Return [x, y] of the center of cell containing provided text 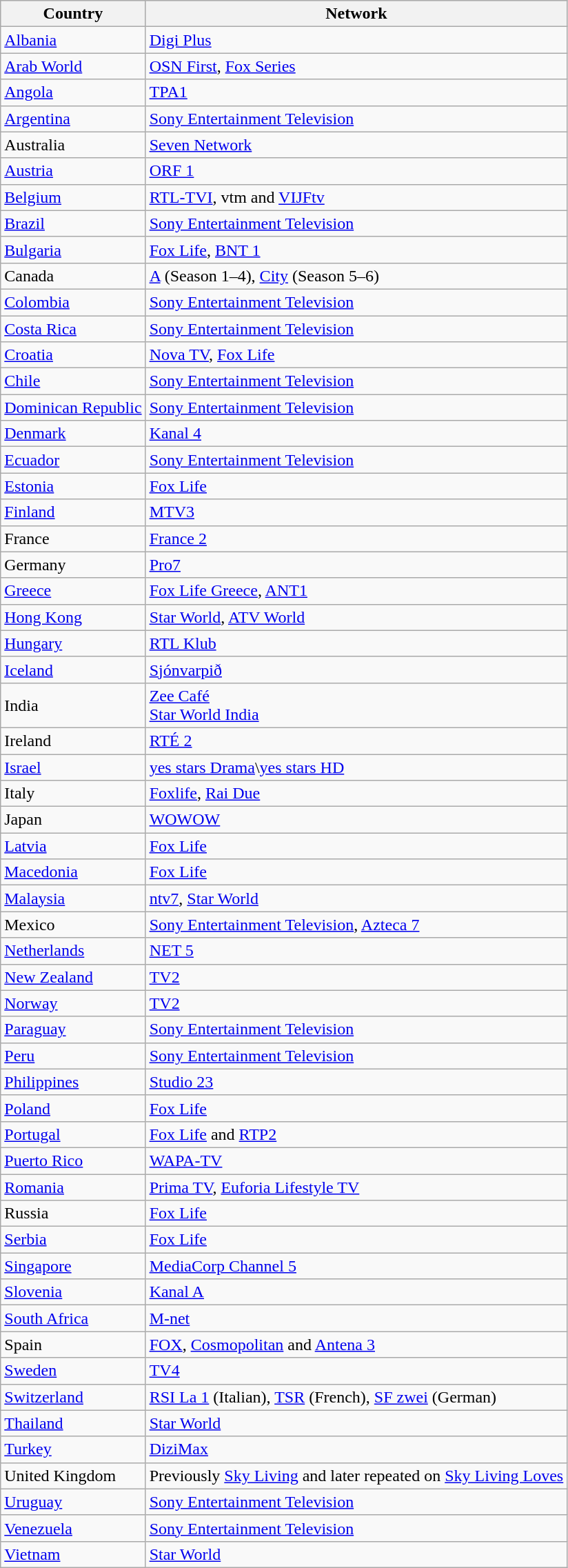
Switzerland [73, 1397]
FOX, Cosmopolitan and Antena 3 [356, 1345]
France [73, 539]
ORF 1 [356, 171]
Belgium [73, 197]
TV4 [356, 1371]
yes stars Drama\yes stars HD [356, 767]
MediaCorp Channel 5 [356, 1266]
Kanal A [356, 1292]
WOWOW [356, 820]
Colombia [73, 302]
Spain [73, 1345]
United Kingdom [73, 1476]
RSI La 1 (Italian), TSR (French), SF zwei (German) [356, 1397]
Arab World [73, 66]
OSN First, Fox Series [356, 66]
Fox Life, BNT 1 [356, 250]
Poland [73, 1108]
Paraguay [73, 1029]
Netherlands [73, 951]
Estonia [73, 486]
Country [73, 14]
Greece [73, 591]
Singapore [73, 1266]
Uruguay [73, 1502]
Puerto Rico [73, 1160]
Angola [73, 92]
Vietnam [73, 1554]
Previously Sky Living and later repeated on Sky Living Loves [356, 1476]
Seven Network [356, 145]
New Zealand [73, 977]
RTL-TVI, vtm and VIJFtv [356, 197]
Star World, ATV World [356, 617]
Digi Plus [356, 40]
Costa Rica [73, 329]
Studio 23 [356, 1082]
Zee Café Star World India [356, 705]
France 2 [356, 539]
Sweden [73, 1371]
Austria [73, 171]
Slovenia [73, 1292]
Sony Entertainment Television, Azteca 7 [356, 925]
Network [356, 14]
Kanal 4 [356, 434]
Brazil [73, 223]
Prima TV, Euforia Lifestyle TV [356, 1187]
Denmark [73, 434]
Hungary [73, 643]
DiziMax [356, 1449]
Ecuador [73, 460]
Argentina [73, 119]
Australia [73, 145]
Croatia [73, 355]
Sjónvarpið [356, 670]
Chile [73, 381]
ntv7, Star World [356, 898]
Dominican Republic [73, 408]
Turkey [73, 1449]
RTL Klub [356, 643]
Japan [73, 820]
Thailand [73, 1423]
Bulgaria [73, 250]
Israel [73, 767]
Malaysia [73, 898]
RTÉ 2 [356, 741]
Nova TV, Fox Life [356, 355]
Peru [73, 1056]
A (Season 1–4), City (Season 5–6) [356, 276]
Finland [73, 512]
WAPA-TV [356, 1160]
NET 5 [356, 951]
Foxlife, Rai Due [356, 794]
Pro7 [356, 565]
Mexico [73, 925]
MTV3 [356, 512]
Germany [73, 565]
India [73, 705]
Serbia [73, 1240]
Venezuela [73, 1528]
Romania [73, 1187]
Albania [73, 40]
Russia [73, 1214]
Philippines [73, 1082]
Latvia [73, 846]
Macedonia [73, 872]
TPA1 [356, 92]
Ireland [73, 741]
Italy [73, 794]
Iceland [73, 670]
South Africa [73, 1318]
Norway [73, 1003]
Hong Kong [73, 617]
Fox Life Greece, ANT1 [356, 591]
Fox Life and RTP2 [356, 1134]
Canada [73, 276]
Portugal [73, 1134]
M-net [356, 1318]
